Scan for the cell matching the given text and deliver its (X, Y) coordinate at center. 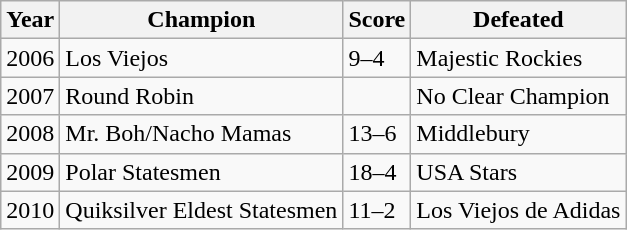
Polar Statesmen (202, 172)
USA Stars (518, 172)
Round Robin (202, 96)
Score (377, 20)
Defeated (518, 20)
Year (30, 20)
9–4 (377, 58)
Middlebury (518, 134)
No Clear Champion (518, 96)
Champion (202, 20)
2006 (30, 58)
13–6 (377, 134)
2008 (30, 134)
18–4 (377, 172)
2009 (30, 172)
11–2 (377, 210)
2007 (30, 96)
2010 (30, 210)
Quiksilver Eldest Statesmen (202, 210)
Los Viejos (202, 58)
Mr. Boh/Nacho Mamas (202, 134)
Majestic Rockies (518, 58)
Los Viejos de Adidas (518, 210)
